From the cell containing the given text, extract its center point as (X, Y) coordinate. 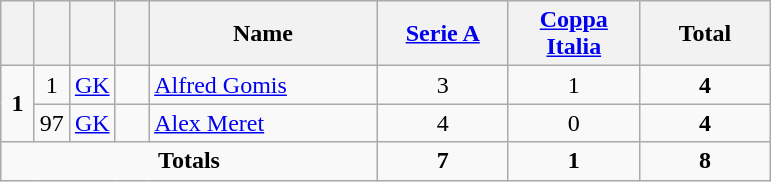
97 (52, 123)
Serie A (442, 34)
Coppa Italia (574, 34)
Name (264, 34)
Alfred Gomis (264, 85)
8 (704, 161)
0 (574, 123)
3 (442, 85)
Totals (189, 161)
Alex Meret (264, 123)
Total (704, 34)
7 (442, 161)
